Return the (x, y) coordinate for the center point of the cell that contains the specified text.  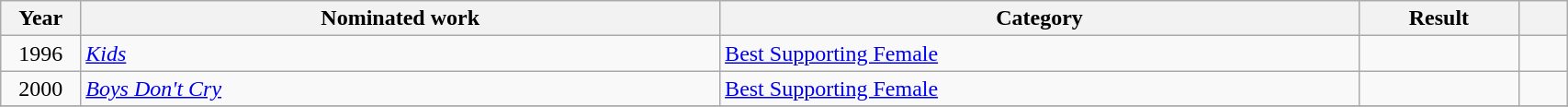
Result (1438, 18)
Boys Don't Cry (400, 89)
Nominated work (400, 18)
1996 (40, 53)
Kids (400, 53)
2000 (40, 89)
Category (1040, 18)
Year (40, 18)
